Identify which cell holds the provided text, then report its (x, y) central coordinate. 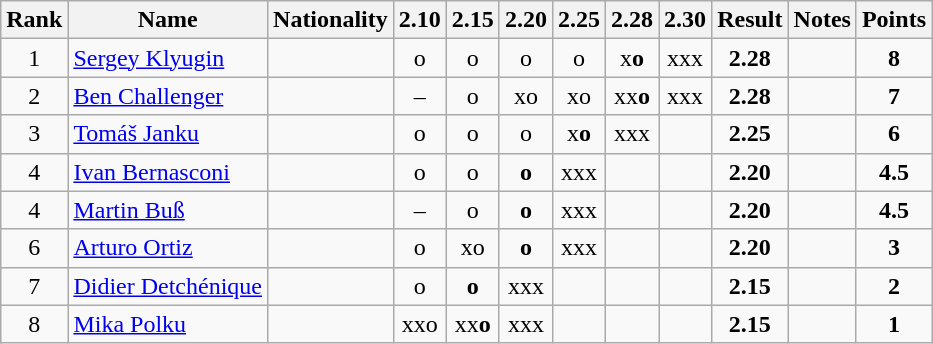
Ivan Bernasconi (168, 172)
Notes (822, 20)
2.30 (686, 20)
Rank (34, 20)
Mika Polku (168, 324)
Ben Challenger (168, 96)
Name (168, 20)
2.10 (420, 20)
Sergey Klyugin (168, 58)
Didier Detchénique (168, 286)
Arturo Ortiz (168, 248)
Martin Buß (168, 210)
Tomáš Janku (168, 134)
Nationality (331, 20)
Result (750, 20)
Points (894, 20)
